Return the [x, y] coordinate for the center point of the cell that contains the specified text.  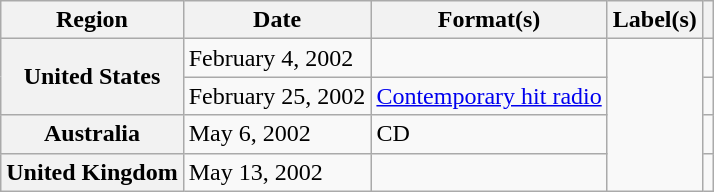
United Kingdom [92, 172]
Label(s) [654, 20]
February 25, 2002 [277, 96]
Format(s) [489, 20]
Date [277, 20]
CD [489, 134]
February 4, 2002 [277, 58]
Contemporary hit radio [489, 96]
United States [92, 77]
Region [92, 20]
May 13, 2002 [277, 172]
Australia [92, 134]
May 6, 2002 [277, 134]
